Pinpoint the cell where the given text exists, returning its (X, Y) midpoint coordinate. 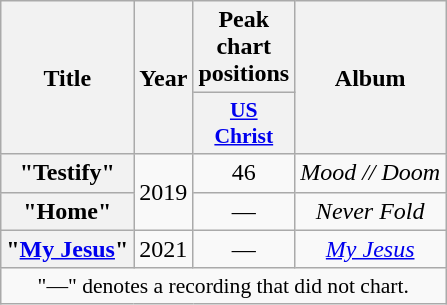
Never Fold (370, 211)
"Testify" (68, 173)
46 (244, 173)
2019 (164, 192)
Album (370, 78)
2021 (164, 249)
Title (68, 78)
"Home" (68, 211)
Year (164, 78)
USChrist (244, 124)
Peak chart positions (244, 47)
"My Jesus" (68, 249)
"—" denotes a recording that did not chart. (224, 286)
My Jesus (370, 249)
Mood // Doom (370, 173)
